Identify which cell holds the provided text, then report its (X, Y) central coordinate. 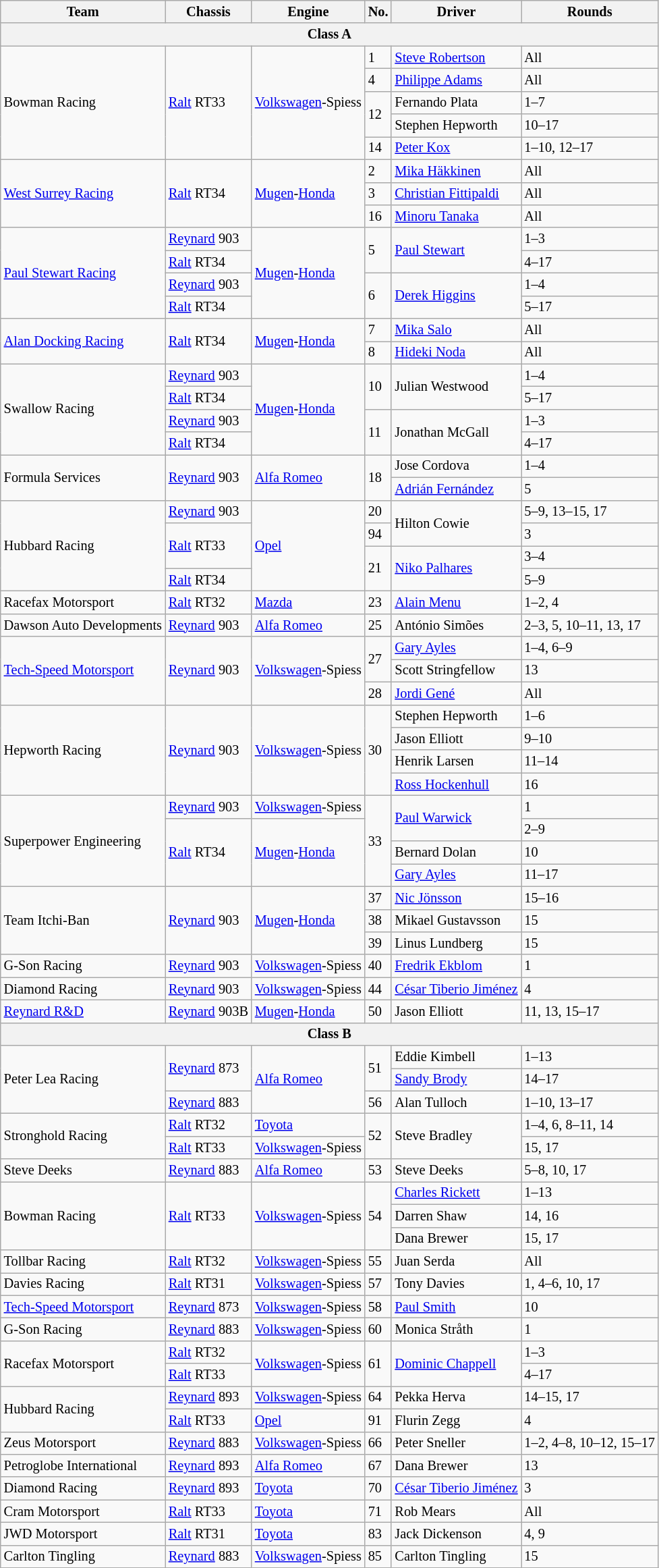
Linus Lundberg (456, 943)
23 (378, 602)
9–10 (590, 738)
57 (378, 1284)
Philippe Adams (456, 80)
Fernando Plata (456, 103)
Monica Stråth (456, 1329)
2–3, 5, 10–11, 13, 17 (590, 625)
21 (378, 568)
Nic Jönsson (456, 898)
Petroglobe International (83, 1465)
Paul Stewart Racing (83, 273)
55 (378, 1261)
Hideki Noda (456, 352)
14, 16 (590, 1216)
83 (378, 1534)
Zeus Motorsport (83, 1443)
2–9 (590, 830)
Pekka Herva (456, 1397)
1–10, 12–17 (590, 148)
Hepworth Racing (83, 751)
40 (378, 966)
Mika Salo (456, 330)
Engine (308, 11)
Juan Serda (456, 1261)
Alan Tulloch (456, 1102)
5–9, 13–15, 17 (590, 512)
Peter Kox (456, 148)
58 (378, 1307)
11, 13, 15–17 (590, 1011)
64 (378, 1397)
Mika Häkkinen (456, 171)
Reynard R&D (83, 1011)
66 (378, 1443)
11–14 (590, 761)
Steve Bradley (456, 1137)
Team (83, 11)
Stronghold Racing (83, 1137)
Henrik Larsen (456, 761)
Davies Racing (83, 1284)
1, 4–6, 10, 17 (590, 1284)
85 (378, 1557)
Class A (329, 34)
15–16 (590, 898)
Class B (329, 1034)
Jonathan McGall (456, 432)
Superpower Engineering (83, 841)
Sandy Brody (456, 1079)
Dominic Chappell (456, 1363)
Julian Westwood (456, 386)
Niko Palhares (456, 568)
7 (378, 330)
5–8, 10, 17 (590, 1170)
JWD Motorsport (83, 1534)
Peter Sneller (456, 1443)
1–4, 6, 8–11, 14 (590, 1125)
Dawson Auto Developments (83, 625)
56 (378, 1102)
10–17 (590, 126)
Fredrik Ekblom (456, 966)
27 (378, 659)
14–17 (590, 1079)
Flurin Zegg (456, 1420)
67 (378, 1465)
Derek Higgins (456, 296)
Adrián Fernández (456, 489)
94 (378, 534)
30 (378, 751)
1–6 (590, 716)
38 (378, 921)
61 (378, 1363)
Alain Menu (456, 602)
Paul Stewart (456, 250)
Driver (456, 11)
Rob Mears (456, 1511)
Jose Cordova (456, 466)
11–17 (590, 875)
Mazda (308, 602)
West Surrey Racing (83, 193)
Peter Lea Racing (83, 1080)
António Simões (456, 625)
Reynard 903B (208, 1011)
No. (378, 11)
Tollbar Racing (83, 1261)
Minoru Tanaka (456, 216)
71 (378, 1511)
60 (378, 1329)
Mikael Gustavsson (456, 921)
Paul Smith (456, 1307)
8 (378, 352)
50 (378, 1011)
33 (378, 841)
18 (378, 477)
53 (378, 1170)
11 (378, 432)
6 (378, 296)
54 (378, 1215)
1–10, 13–17 (590, 1102)
Jordi Gené (456, 693)
44 (378, 989)
Steve Robertson (456, 57)
Hilton Cowie (456, 522)
Tony Davies (456, 1284)
28 (378, 693)
5–9 (590, 580)
3–4 (590, 557)
Ross Hockenhull (456, 784)
20 (378, 512)
39 (378, 943)
52 (378, 1137)
Bernard Dolan (456, 853)
Paul Warwick (456, 818)
25 (378, 625)
Christian Fittipaldi (456, 194)
12 (378, 113)
Charles Rickett (456, 1193)
Chassis (208, 11)
Formula Services (83, 477)
Team Itchi-Ban (83, 921)
Jack Dickenson (456, 1534)
Eddie Kimbell (456, 1057)
1–7 (590, 103)
2 (378, 171)
1–2, 4 (590, 602)
Scott Stringfellow (456, 670)
4, 9 (590, 1534)
1–4, 6–9 (590, 648)
Darren Shaw (456, 1216)
51 (378, 1068)
1–2, 4–8, 10–12, 15–17 (590, 1443)
Cram Motorsport (83, 1511)
Alan Docking Racing (83, 342)
Rounds (590, 11)
91 (378, 1420)
37 (378, 898)
14–15, 17 (590, 1397)
14 (378, 148)
70 (378, 1488)
Swallow Racing (83, 409)
